Return the [X, Y] coordinate for the center point of the cell that contains the specified text.  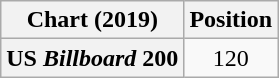
Position [231, 20]
120 [231, 58]
US Billboard 200 [92, 58]
Chart (2019) [92, 20]
